Scan for the cell matching the given text and deliver its (X, Y) coordinate at center. 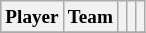
Team (90, 17)
Player (32, 17)
